For the text-containing cell, return its midpoint in (x, y) coordinate format. 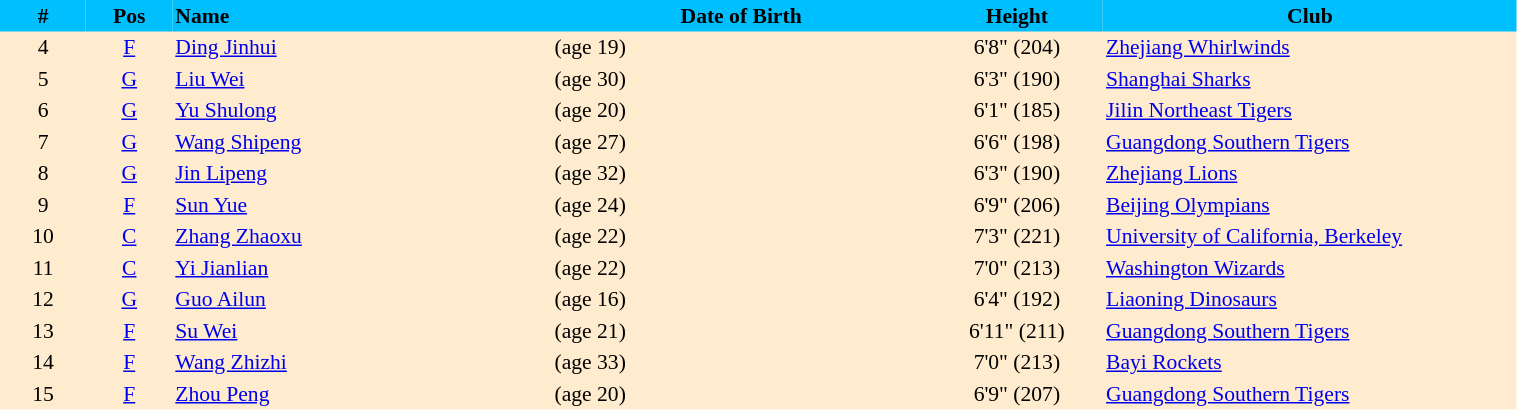
Zhou Peng (362, 394)
6'1" (185) (1017, 110)
Jin Lipeng (362, 174)
Liu Wei (362, 79)
(age 27) (742, 142)
(age 32) (742, 174)
(age 16) (742, 300)
Date of Birth (742, 16)
Wang Zhizhi (362, 362)
6'4" (192) (1017, 300)
Shanghai Sharks (1310, 79)
Beijing Olympians (1310, 205)
Club (1310, 16)
Yi Jianlian (362, 268)
6'9" (207) (1017, 394)
4 (43, 48)
Sun Yue (362, 205)
Guo Ailun (362, 300)
Wang Shipeng (362, 142)
Name (362, 16)
Pos (129, 16)
Zhang Zhaoxu (362, 236)
(age 30) (742, 79)
Ding Jinhui (362, 48)
Su Wei (362, 331)
(age 24) (742, 205)
11 (43, 268)
6'8" (204) (1017, 48)
Zhejiang Lions (1310, 174)
5 (43, 79)
8 (43, 174)
Liaoning Dinosaurs (1310, 300)
Zhejiang Whirlwinds (1310, 48)
9 (43, 205)
Jilin Northeast Tigers (1310, 110)
(age 33) (742, 362)
10 (43, 236)
Washington Wizards (1310, 268)
Height (1017, 16)
12 (43, 300)
# (43, 16)
6 (43, 110)
13 (43, 331)
6'6" (198) (1017, 142)
6'11" (211) (1017, 331)
7 (43, 142)
15 (43, 394)
Bayi Rockets (1310, 362)
6'9" (206) (1017, 205)
7'3" (221) (1017, 236)
(age 19) (742, 48)
(age 21) (742, 331)
University of California, Berkeley (1310, 236)
14 (43, 362)
Yu Shulong (362, 110)
